Scan for the cell matching the given text and deliver its (x, y) coordinate at center. 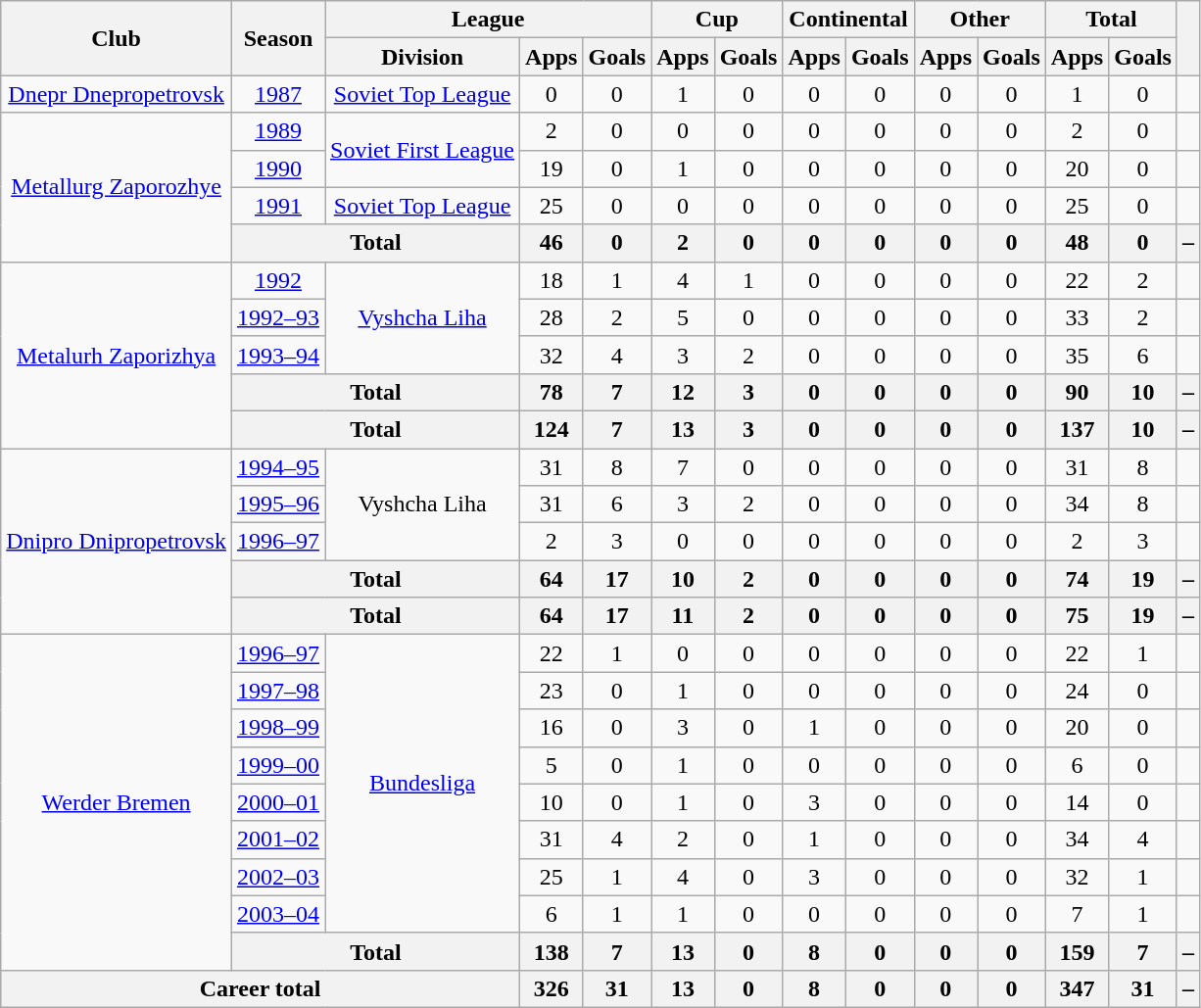
Bundesliga (423, 784)
Other (980, 20)
Continental (848, 20)
74 (1077, 579)
33 (1077, 317)
48 (1077, 243)
347 (1077, 988)
78 (552, 392)
2002–03 (278, 877)
159 (1077, 951)
90 (1077, 392)
28 (552, 317)
Werder Bremen (117, 803)
1995–96 (278, 504)
138 (552, 951)
Soviet First League (423, 150)
1997–98 (278, 691)
16 (552, 728)
Cup (717, 20)
24 (1077, 691)
1987 (278, 94)
League (488, 20)
Metalurh Zaporizhya (117, 355)
1989 (278, 131)
75 (1077, 616)
Club (117, 38)
1999–00 (278, 765)
1993–94 (278, 355)
1994–95 (278, 467)
1991 (278, 206)
Division (423, 57)
124 (552, 429)
11 (683, 616)
137 (1077, 429)
1998–99 (278, 728)
2003–04 (278, 914)
18 (552, 280)
23 (552, 691)
326 (552, 988)
2000–01 (278, 802)
Metallurg Zaporozhye (117, 187)
1992 (278, 280)
Dnepr Dnepropetrovsk (117, 94)
14 (1077, 802)
35 (1077, 355)
46 (552, 243)
1992–93 (278, 317)
Dnipro Dnipropetrovsk (117, 542)
12 (683, 392)
2001–02 (278, 840)
Career total (261, 988)
1990 (278, 168)
Season (278, 38)
